Output the [X, Y] coordinate of the center of the cell containing the given text.  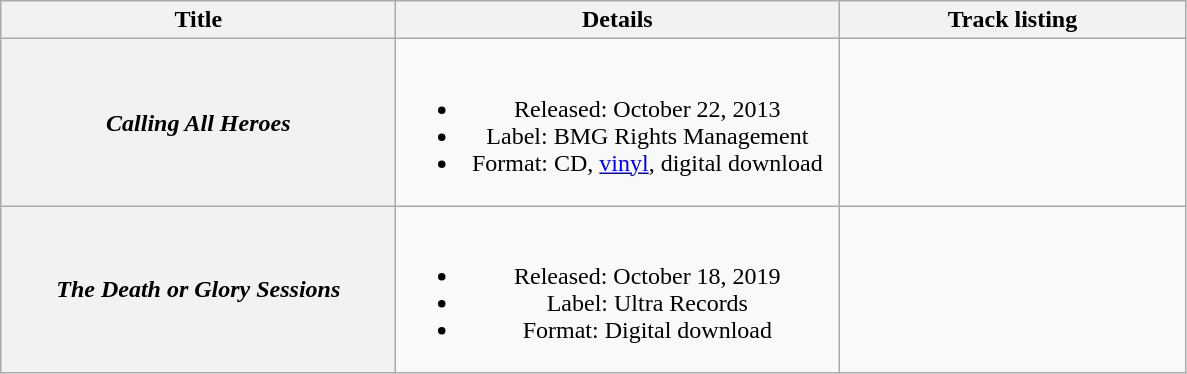
Released: October 18, 2019Label: Ultra RecordsFormat: Digital download [618, 290]
Track listing [1012, 20]
Calling All Heroes [198, 122]
Details [618, 20]
The Death or Glory Sessions [198, 290]
Title [198, 20]
Released: October 22, 2013Label: BMG Rights ManagementFormat: CD, vinyl, digital download [618, 122]
